Return the [X, Y] coordinate for the center point of the cell that contains the specified text.  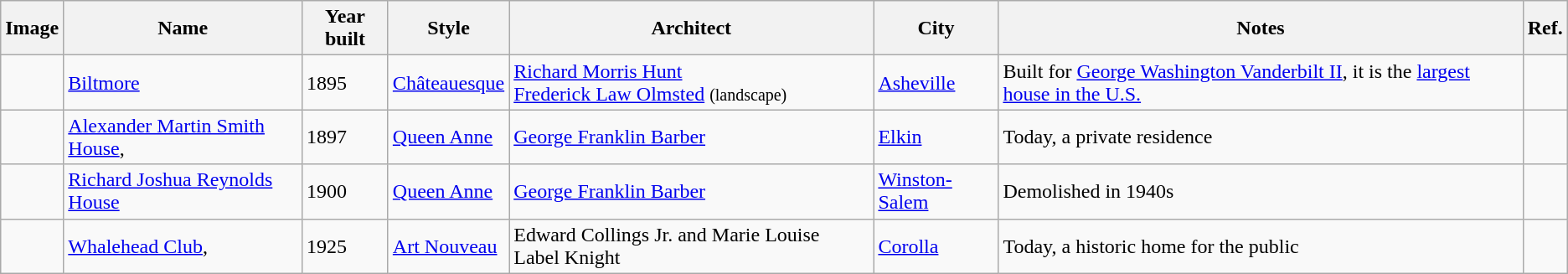
Châteauesque [448, 82]
City [936, 28]
Richard Joshua Reynolds House [183, 191]
Ref. [1545, 28]
1900 [345, 191]
Winston-Salem [936, 191]
Art Nouveau [448, 246]
Name [183, 28]
Notes [1261, 28]
1925 [345, 246]
Richard Morris HuntFrederick Law Olmsted (landscape) [692, 82]
Image [32, 28]
Demolished in 1940s [1261, 191]
1895 [345, 82]
Edward Collings Jr. and Marie Louise Label Knight [692, 246]
Architect [692, 28]
Today, a private residence [1261, 137]
Corolla [936, 246]
Built for George Washington Vanderbilt II, it is the largest house in the U.S. [1261, 82]
Today, a historic home for the public [1261, 246]
Elkin [936, 137]
Biltmore [183, 82]
1897 [345, 137]
Alexander Martin Smith House, [183, 137]
Whalehead Club, [183, 246]
Year built [345, 28]
Style [448, 28]
Asheville [936, 82]
